Determine the [X, Y] coordinate at the center of the cell enclosing the given text.  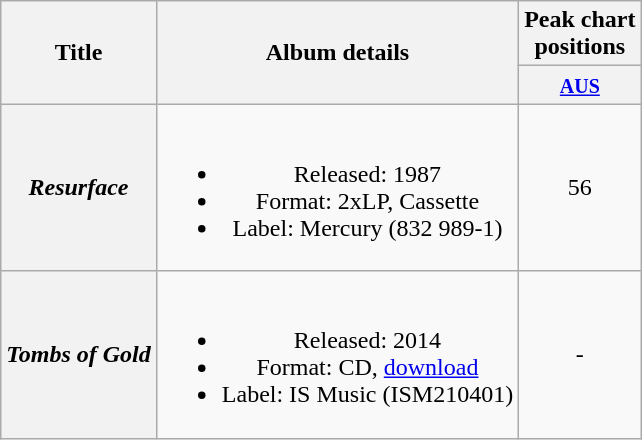
Released: 2014Format: CD, downloadLabel: IS Music (ISM210401) [337, 354]
Album details [337, 52]
Tombs of Gold [79, 354]
Title [79, 52]
56 [580, 188]
Peak chartpositions [580, 34]
Released: 1987Format: 2xLP, CassetteLabel: Mercury (832 989-1) [337, 188]
- [580, 354]
AUS [580, 85]
Resurface [79, 188]
